Identify which cell holds the provided text, then report its [x, y] central coordinate. 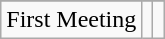
First Meeting [72, 20]
